Locate the cell with the specified text and output its (x, y) center coordinate. 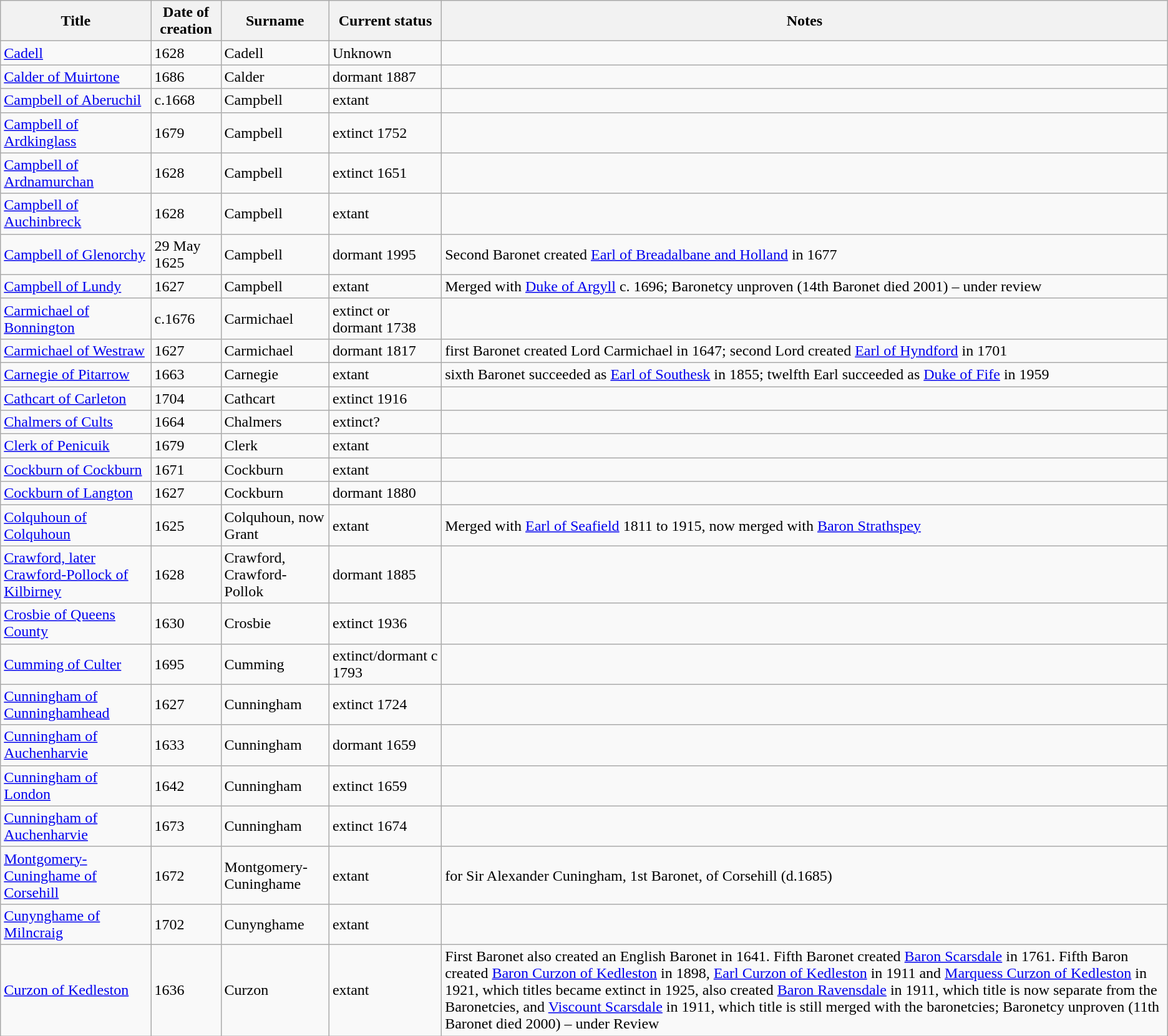
extinct 1651 (385, 173)
c.1676 (186, 318)
Surname (275, 21)
Campbell of Auchinbreck (76, 213)
Cathcart (275, 399)
1633 (186, 745)
Calder (275, 77)
Cunningham of London (76, 786)
Merged with Earl of Seafield 1811 to 1915, now merged with Baron Strathspey (805, 525)
Curzon of Kedleston (76, 990)
1673 (186, 826)
Second Baronet created Earl of Breadalbane and Holland in 1677 (805, 254)
1671 (186, 470)
Notes (805, 21)
Cathcart of Carleton (76, 399)
Crawford, Crawford-Pollok (275, 574)
Carnegie of Pitarrow (76, 374)
Title (76, 21)
1695 (186, 664)
dormant 1995 (385, 254)
1625 (186, 525)
for Sir Alexander Cuningham, 1st Baronet, of Corsehill (d.1685) (805, 875)
dormant 1659 (385, 745)
first Baronet created Lord Carmichael in 1647; second Lord created Earl of Hyndford in 1701 (805, 351)
1636 (186, 990)
Calder of Muirtone (76, 77)
dormant 1880 (385, 493)
Carmichael of Bonnington (76, 318)
Date of creation (186, 21)
Campbell of Ardnamurchan (76, 173)
1672 (186, 875)
1630 (186, 624)
Chalmers of Cults (76, 422)
Crosbie of Queens County (76, 624)
dormant 1887 (385, 77)
1702 (186, 924)
1663 (186, 374)
Cunynghame (275, 924)
Current status (385, 21)
Cumming of Culter (76, 664)
29 May 1625 (186, 254)
extinct 1674 (385, 826)
dormant 1885 (385, 574)
c.1668 (186, 100)
Carmichael of Westraw (76, 351)
Cumming (275, 664)
Carnegie (275, 374)
extinct/dormant c 1793 (385, 664)
sixth Baronet succeeded as Earl of Southesk in 1855; twelfth Earl succeeded as Duke of Fife in 1959 (805, 374)
Campbell of Ardkinglass (76, 132)
Crosbie (275, 624)
1704 (186, 399)
extinct 1659 (385, 786)
Chalmers (275, 422)
Crawford, later Crawford-Pollock of Kilbirney (76, 574)
Cunningham of Cunninghamhead (76, 705)
extinct 1916 (385, 399)
Montgomery-Cuninghame (275, 875)
Campbell of Aberuchil (76, 100)
extinct? (385, 422)
Campbell of Lundy (76, 286)
Campbell of Glenorchy (76, 254)
Cockburn of Langton (76, 493)
Clerk (275, 446)
extinct 1936 (385, 624)
Cockburn of Cockburn (76, 470)
Curzon (275, 990)
Colquhoun, now Grant (275, 525)
Clerk of Penicuik (76, 446)
Montgomery-Cuninghame of Corsehill (76, 875)
Unknown (385, 53)
extinct or dormant 1738 (385, 318)
dormant 1817 (385, 351)
1686 (186, 77)
Merged with Duke of Argyll c. 1696; Baronetcy unproven (14th Baronet died 2001) – under review (805, 286)
extinct 1752 (385, 132)
Cunynghame of Milncraig (76, 924)
1664 (186, 422)
1642 (186, 786)
extinct 1724 (385, 705)
Colquhoun of Colquhoun (76, 525)
